For the text-containing cell, return its midpoint in (X, Y) coordinate format. 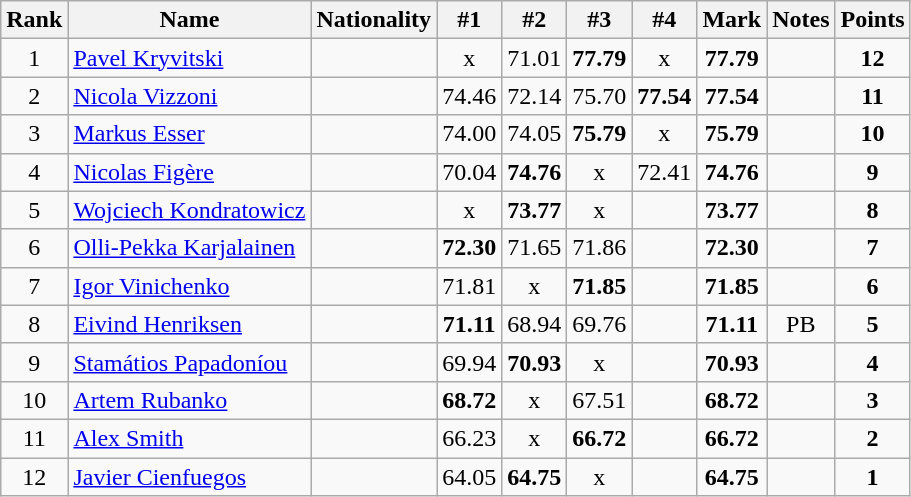
#1 (470, 20)
68.94 (534, 324)
#4 (664, 20)
Olli-Pekka Karjalainen (190, 248)
71.65 (534, 248)
69.94 (470, 362)
Mark (732, 20)
Name (190, 20)
75.70 (600, 96)
70.04 (470, 172)
71.81 (470, 286)
71.01 (534, 58)
Pavel Kryvitski (190, 58)
Rank (34, 20)
PB (801, 324)
66.23 (470, 438)
64.05 (470, 477)
Alex Smith (190, 438)
#3 (600, 20)
Javier Cienfuegos (190, 477)
74.05 (534, 134)
74.46 (470, 96)
Nationality (374, 20)
Nicola Vizzoni (190, 96)
#2 (534, 20)
67.51 (600, 400)
Artem Rubanko (190, 400)
Eivind Henriksen (190, 324)
74.00 (470, 134)
69.76 (600, 324)
72.14 (534, 96)
Markus Esser (190, 134)
Stamátios Papadoníou (190, 362)
Points (872, 20)
71.86 (600, 248)
Wojciech Kondratowicz (190, 210)
Nicolas Figère (190, 172)
72.41 (664, 172)
Notes (801, 20)
Igor Vinichenko (190, 286)
